Extract the [X, Y] coordinate from the center of the cell holding the provided text.  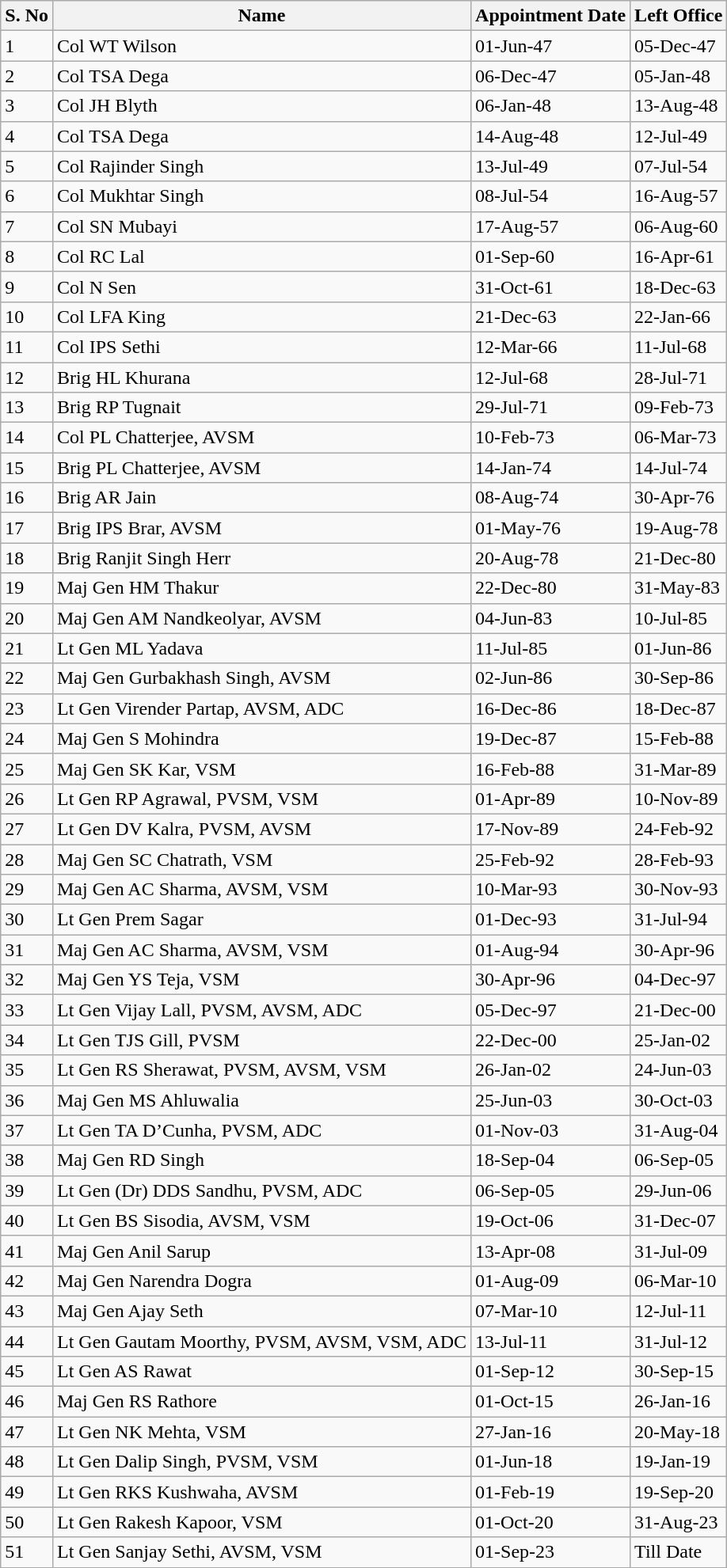
44 [27, 1342]
31-May-83 [679, 588]
Lt Gen Dalip Singh, PVSM, VSM [261, 1462]
18-Dec-63 [679, 287]
Appointment Date [551, 16]
Col PL Chatterjee, AVSM [261, 438]
Maj Gen Ajay Seth [261, 1311]
Col WT Wilson [261, 46]
14-Aug-48 [551, 136]
07-Jul-54 [679, 166]
06-Aug-60 [679, 226]
19-Sep-20 [679, 1492]
10-Feb-73 [551, 438]
46 [27, 1402]
19-Jan-19 [679, 1462]
17 [27, 528]
34 [27, 1040]
37 [27, 1130]
Col N Sen [261, 287]
05-Dec-47 [679, 46]
Maj Gen Narendra Dogra [261, 1281]
18 [27, 558]
Lt Gen ML Yadava [261, 648]
Maj Gen HM Thakur [261, 588]
30-Apr-76 [679, 498]
22-Dec-80 [551, 588]
Lt Gen RP Agrawal, PVSM, VSM [261, 799]
Col Rajinder Singh [261, 166]
29 [27, 890]
Col RC Lal [261, 256]
17-Nov-89 [551, 829]
Lt Gen Rakesh Kapoor, VSM [261, 1522]
27-Jan-16 [551, 1432]
15-Feb-88 [679, 738]
16-Apr-61 [679, 256]
06-Jan-48 [551, 106]
31-Aug-23 [679, 1522]
05-Dec-97 [551, 1010]
21-Dec-00 [679, 1010]
Maj Gen MS Ahluwalia [261, 1100]
48 [27, 1462]
38 [27, 1160]
Lt Gen DV Kalra, PVSM, AVSM [261, 829]
04-Jun-83 [551, 618]
Maj Gen RD Singh [261, 1160]
16-Aug-57 [679, 196]
13-Jul-49 [551, 166]
30-Sep-15 [679, 1372]
01-Oct-20 [551, 1522]
27 [27, 829]
02-Jun-86 [551, 678]
30-Nov-93 [679, 890]
17-Aug-57 [551, 226]
01-Aug-94 [551, 950]
20-May-18 [679, 1432]
12-Jul-49 [679, 136]
Lt Gen (Dr) DDS Sandhu, PVSM, ADC [261, 1190]
35 [27, 1070]
11 [27, 347]
31 [27, 950]
Maj Gen AM Nandkeolyar, AVSM [261, 618]
Maj Gen SK Kar, VSM [261, 769]
Lt Gen Sanjay Sethi, AVSM, VSM [261, 1552]
Brig PL Chatterjee, AVSM [261, 468]
16-Dec-86 [551, 708]
1 [27, 46]
22-Dec-00 [551, 1040]
Col SN Mubayi [261, 226]
28 [27, 859]
Lt Gen RS Sherawat, PVSM, AVSM, VSM [261, 1070]
06-Mar-73 [679, 438]
01-May-76 [551, 528]
18-Dec-87 [679, 708]
Lt Gen AS Rawat [261, 1372]
Col LFA King [261, 317]
26 [27, 799]
11-Jul-85 [551, 648]
31-Jul-94 [679, 920]
39 [27, 1190]
13-Jul-11 [551, 1342]
2 [27, 76]
12-Jul-68 [551, 378]
Maj Gen YS Teja, VSM [261, 980]
01-Apr-89 [551, 799]
6 [27, 196]
21-Dec-80 [679, 558]
30-Sep-86 [679, 678]
Lt Gen Prem Sagar [261, 920]
31-Jul-12 [679, 1342]
Lt Gen BS Sisodia, AVSM, VSM [261, 1221]
12-Jul-11 [679, 1311]
21 [27, 648]
24-Jun-03 [679, 1070]
07-Mar-10 [551, 1311]
01-Jun-18 [551, 1462]
Name [261, 16]
08-Aug-74 [551, 498]
Brig Ranjit Singh Herr [261, 558]
14-Jul-74 [679, 468]
31-Aug-04 [679, 1130]
14-Jan-74 [551, 468]
22 [27, 678]
Brig IPS Brar, AVSM [261, 528]
29-Jun-06 [679, 1190]
22-Jan-66 [679, 317]
26-Jan-02 [551, 1070]
01-Oct-15 [551, 1402]
08-Jul-54 [551, 196]
19 [27, 588]
Lt Gen RKS Kushwaha, AVSM [261, 1492]
45 [27, 1372]
21-Dec-63 [551, 317]
Till Date [679, 1552]
Maj Gen SC Chatrath, VSM [261, 859]
09-Feb-73 [679, 408]
01-Nov-03 [551, 1130]
31-Dec-07 [679, 1221]
43 [27, 1311]
Lt Gen TA D’Cunha, PVSM, ADC [261, 1130]
01-Dec-93 [551, 920]
29-Jul-71 [551, 408]
12-Mar-66 [551, 347]
25-Jan-02 [679, 1040]
Lt Gen Vijay Lall, PVSM, AVSM, ADC [261, 1010]
16 [27, 498]
06-Mar-10 [679, 1281]
11-Jul-68 [679, 347]
01-Jun-86 [679, 648]
18-Sep-04 [551, 1160]
31-Mar-89 [679, 769]
33 [27, 1010]
26-Jan-16 [679, 1402]
24-Feb-92 [679, 829]
01-Sep-23 [551, 1552]
Maj Gen S Mohindra [261, 738]
3 [27, 106]
41 [27, 1251]
40 [27, 1221]
31-Oct-61 [551, 287]
24 [27, 738]
30-Oct-03 [679, 1100]
13-Apr-08 [551, 1251]
4 [27, 136]
13-Aug-48 [679, 106]
8 [27, 256]
Lt Gen Gautam Moorthy, PVSM, AVSM, VSM, ADC [261, 1342]
23 [27, 708]
05-Jan-48 [679, 76]
Lt Gen NK Mehta, VSM [261, 1432]
Col IPS Sethi [261, 347]
28-Feb-93 [679, 859]
Lt Gen TJS Gill, PVSM [261, 1040]
5 [27, 166]
Col Mukhtar Singh [261, 196]
04-Dec-97 [679, 980]
9 [27, 287]
25-Jun-03 [551, 1100]
30 [27, 920]
16-Feb-88 [551, 769]
10 [27, 317]
19-Oct-06 [551, 1221]
20 [27, 618]
10-Mar-93 [551, 890]
Left Office [679, 16]
28-Jul-71 [679, 378]
15 [27, 468]
Brig RP Tugnait [261, 408]
7 [27, 226]
36 [27, 1100]
10-Jul-85 [679, 618]
06-Dec-47 [551, 76]
13 [27, 408]
01-Sep-12 [551, 1372]
01-Aug-09 [551, 1281]
Col JH Blyth [261, 106]
14 [27, 438]
10-Nov-89 [679, 799]
Maj Gen Gurbakhash Singh, AVSM [261, 678]
31-Jul-09 [679, 1251]
50 [27, 1522]
25 [27, 769]
Maj Gen RS Rathore [261, 1402]
19-Dec-87 [551, 738]
20-Aug-78 [551, 558]
Brig AR Jain [261, 498]
42 [27, 1281]
Lt Gen Virender Partap, AVSM, ADC [261, 708]
47 [27, 1432]
Maj Gen Anil Sarup [261, 1251]
49 [27, 1492]
51 [27, 1552]
01-Feb-19 [551, 1492]
19-Aug-78 [679, 528]
32 [27, 980]
Brig HL Khurana [261, 378]
S. No [27, 16]
01-Sep-60 [551, 256]
25-Feb-92 [551, 859]
12 [27, 378]
01-Jun-47 [551, 46]
